Find where the given text appears and provide that cell's center as [X, Y] coordinate. 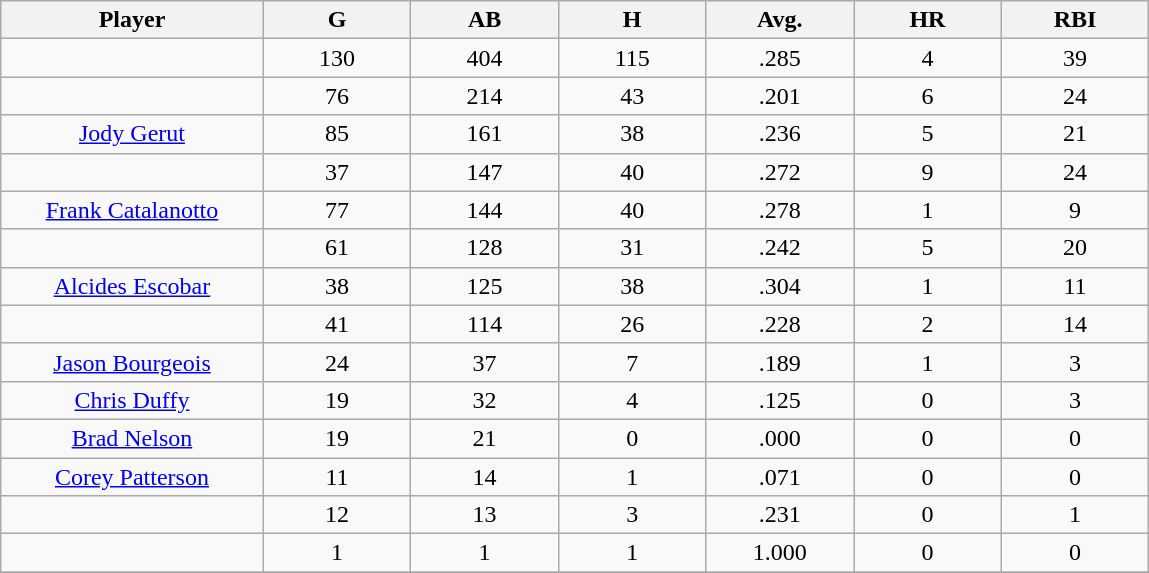
H [632, 20]
HR [928, 20]
61 [337, 248]
Jason Bourgeois [132, 362]
2 [928, 324]
Frank Catalanotto [132, 210]
6 [928, 96]
404 [485, 58]
Jody Gerut [132, 134]
114 [485, 324]
43 [632, 96]
125 [485, 286]
26 [632, 324]
.000 [780, 438]
.189 [780, 362]
1.000 [780, 553]
128 [485, 248]
77 [337, 210]
Chris Duffy [132, 400]
115 [632, 58]
.272 [780, 172]
147 [485, 172]
20 [1075, 248]
AB [485, 20]
.125 [780, 400]
Brad Nelson [132, 438]
85 [337, 134]
Alcides Escobar [132, 286]
RBI [1075, 20]
31 [632, 248]
32 [485, 400]
.228 [780, 324]
130 [337, 58]
.236 [780, 134]
13 [485, 515]
214 [485, 96]
.231 [780, 515]
G [337, 20]
76 [337, 96]
39 [1075, 58]
.201 [780, 96]
Player [132, 20]
.278 [780, 210]
.285 [780, 58]
.071 [780, 477]
.242 [780, 248]
Avg. [780, 20]
161 [485, 134]
41 [337, 324]
Corey Patterson [132, 477]
.304 [780, 286]
12 [337, 515]
144 [485, 210]
7 [632, 362]
